Find where the given text appears and provide that cell's center as (X, Y) coordinate. 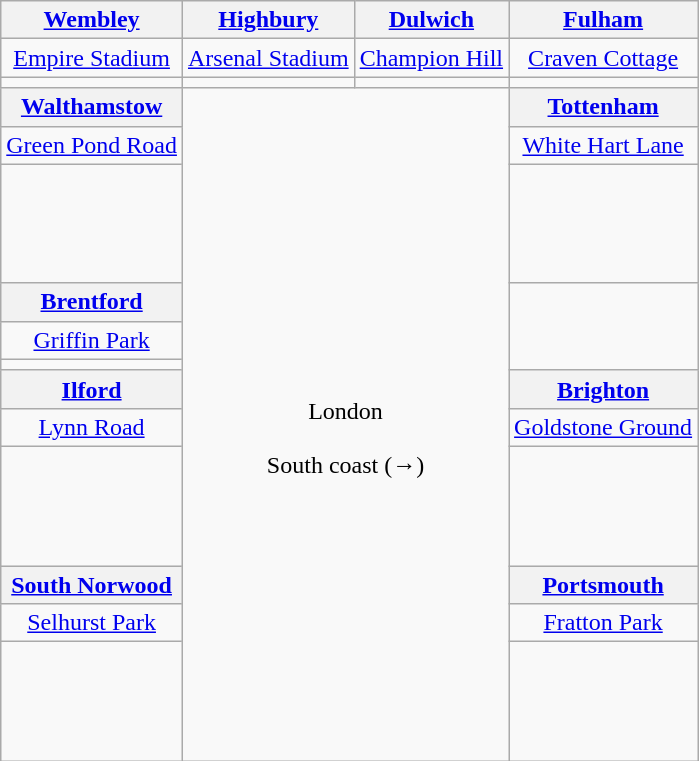
Lynn Road (92, 427)
Goldstone Ground (604, 427)
Brighton (604, 389)
Green Pond Road (92, 145)
Griffin Park (92, 340)
Fulham (604, 20)
Fratton Park (604, 623)
Craven Cottage (604, 58)
Selhurst Park (92, 623)
Tottenham (604, 107)
Highbury (268, 20)
Ilford (92, 389)
London South coast (→) (345, 424)
Wembley (92, 20)
Arsenal Stadium (268, 58)
Dulwich (431, 20)
Champion Hill (431, 58)
South Norwood (92, 585)
Walthamstow (92, 107)
White Hart Lane (604, 145)
Portsmouth (604, 585)
Empire Stadium (92, 58)
Brentford (92, 302)
